Detect which cell encompasses the target text, then output its [x, y] center coordinate. 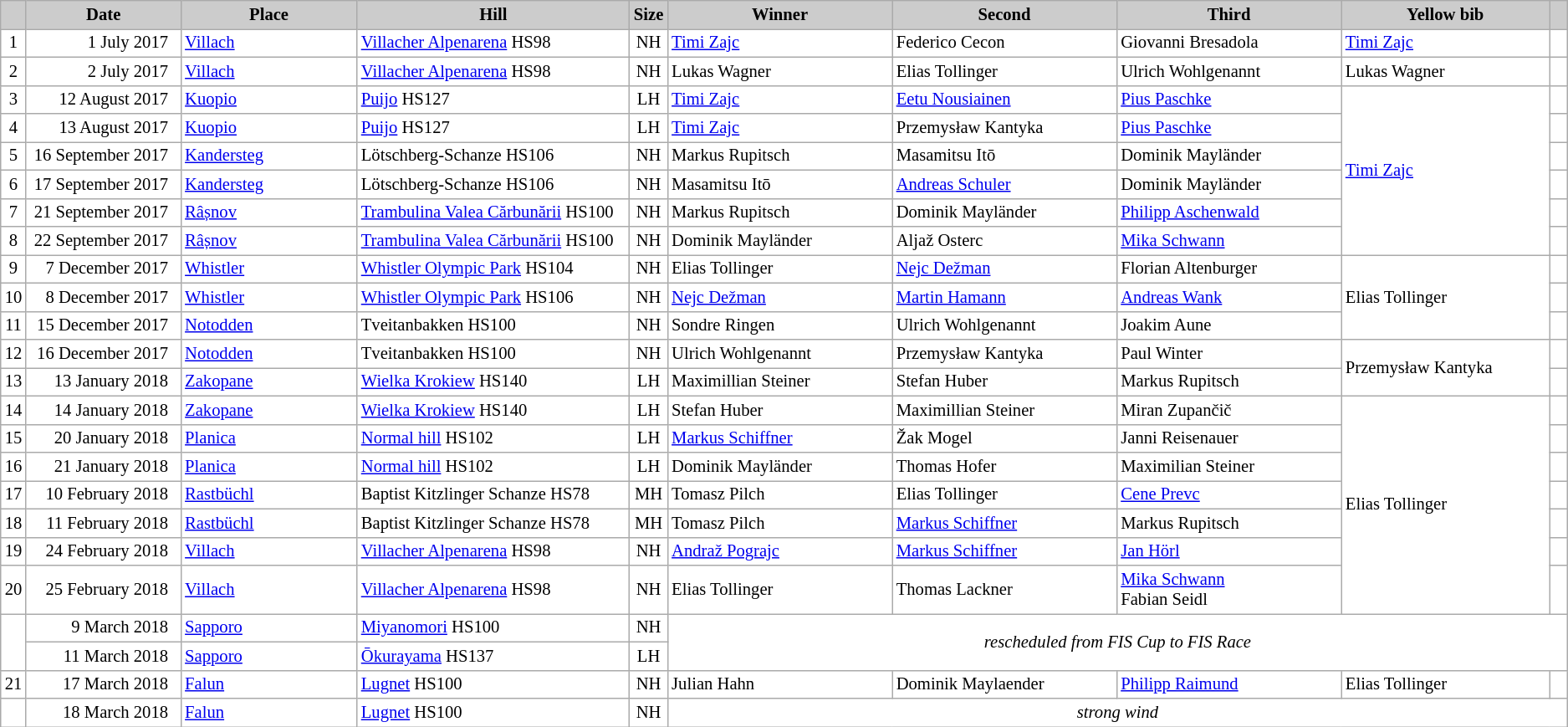
Julian Hahn [779, 684]
Size [649, 14]
Joakim Aune [1229, 325]
Miran Zupančič [1229, 410]
1 [13, 43]
Winner [779, 14]
Ōkurayama HS137 [493, 656]
25 February 2018 [104, 590]
7 [13, 212]
Thomas Lackner [1005, 590]
Andreas Schuler [1005, 184]
16 [13, 466]
2 [13, 71]
13 [13, 381]
6 [13, 184]
Sondre Ringen [779, 325]
Thomas Hofer [1005, 466]
5 [13, 156]
Žak Mogel [1005, 438]
8 December 2017 [104, 297]
24 February 2018 [104, 551]
Philipp Raimund [1229, 684]
3 [13, 100]
17 [13, 494]
Third [1229, 14]
Jan Hörl [1229, 551]
19 [13, 551]
Giovanni Bresadola [1229, 43]
22 September 2017 [104, 240]
20 [13, 590]
9 March 2018 [104, 627]
12 [13, 354]
11 March 2018 [104, 656]
13 January 2018 [104, 381]
Janni Reisenauer [1229, 438]
21 January 2018 [104, 466]
7 December 2017 [104, 269]
14 January 2018 [104, 410]
11 [13, 325]
Miyanomori HS100 [493, 627]
Federico Cecon [1005, 43]
17 September 2017 [104, 184]
17 March 2018 [104, 684]
Mika Schwann [1229, 240]
9 [13, 269]
Whistler Olympic Park HS104 [493, 269]
4 [13, 128]
12 August 2017 [104, 100]
18 March 2018 [104, 712]
Philipp Aschenwald [1229, 212]
11 February 2018 [104, 523]
strong wind [1117, 712]
21 [13, 684]
Florian Altenburger [1229, 269]
21 September 2017 [104, 212]
Aljaž Osterc [1005, 240]
Date [104, 14]
10 February 2018 [104, 494]
Place [269, 14]
16 September 2017 [104, 156]
8 [13, 240]
16 December 2017 [104, 354]
15 December 2017 [104, 325]
2 July 2017 [104, 71]
15 [13, 438]
Mika Schwann Fabian Seidl [1229, 590]
Martin Hamann [1005, 297]
14 [13, 410]
Eetu Nousiainen [1005, 100]
Andraž Pograjc [779, 551]
20 January 2018 [104, 438]
Paul Winter [1229, 354]
10 [13, 297]
rescheduled from FIS Cup to FIS Race [1117, 642]
Whistler Olympic Park HS106 [493, 297]
Cene Prevc [1229, 494]
Yellow bib [1445, 14]
Maximilian Steiner [1229, 466]
13 August 2017 [104, 128]
1 July 2017 [104, 43]
Second [1005, 14]
18 [13, 523]
Hill [493, 14]
Dominik Maylaender [1005, 684]
Andreas Wank [1229, 297]
